Output the (x, y) coordinate of the center of the cell containing the given text.  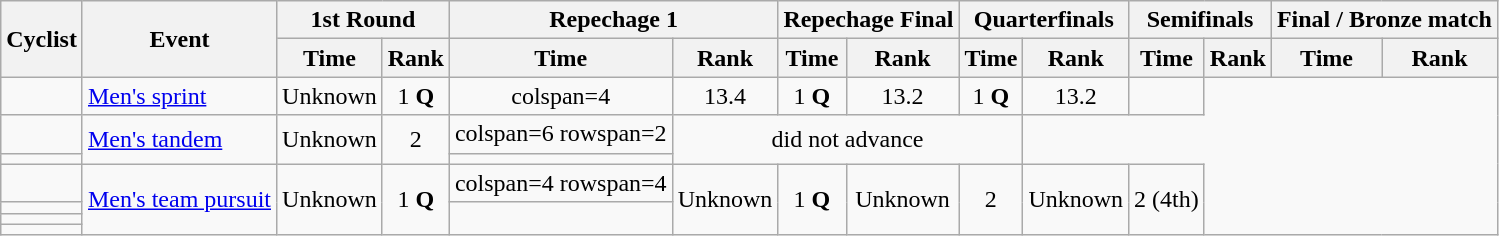
colspan=4 rowspan=4 (560, 183)
colspan=6 rowspan=2 (560, 134)
Cyclist (42, 39)
Semifinals (1200, 20)
did not advance (848, 140)
2 (4th) (1167, 200)
1st Round (364, 20)
Event (179, 39)
colspan=4 (560, 96)
Quarterfinals (1044, 20)
Final / Bronze match (1384, 20)
Repechage 1 (613, 20)
Men's tandem (179, 140)
Men's team pursuit (179, 200)
13.4 (725, 96)
Men's sprint (179, 96)
Repechage Final (868, 20)
